Detect which cell encompasses the target text, then output its [x, y] center coordinate. 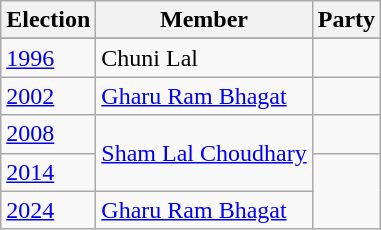
2008 [48, 134]
Party [346, 20]
Sham Lal Choudhary [204, 153]
Member [204, 20]
Chuni Lal [204, 58]
2014 [48, 172]
1996 [48, 58]
2024 [48, 210]
Election [48, 20]
2002 [48, 96]
